Locate the cell with the specified text and output its (X, Y) center coordinate. 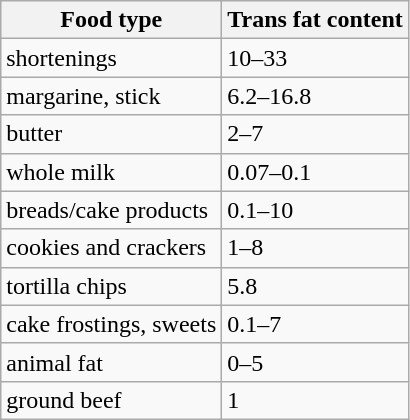
animal fat (112, 362)
ground beef (112, 400)
0.07–0.1 (316, 172)
6.2–16.8 (316, 96)
Trans fat content (316, 20)
0.1–7 (316, 324)
shortenings (112, 58)
1 (316, 400)
margarine, stick (112, 96)
cake frostings, sweets (112, 324)
cookies and crackers (112, 248)
10–33 (316, 58)
2–7 (316, 134)
whole milk (112, 172)
tortilla chips (112, 286)
0–5 (316, 362)
butter (112, 134)
5.8 (316, 286)
0.1–10 (316, 210)
Food type (112, 20)
1–8 (316, 248)
breads/cake products (112, 210)
